Output the (X, Y) coordinate of the center of the cell containing the given text.  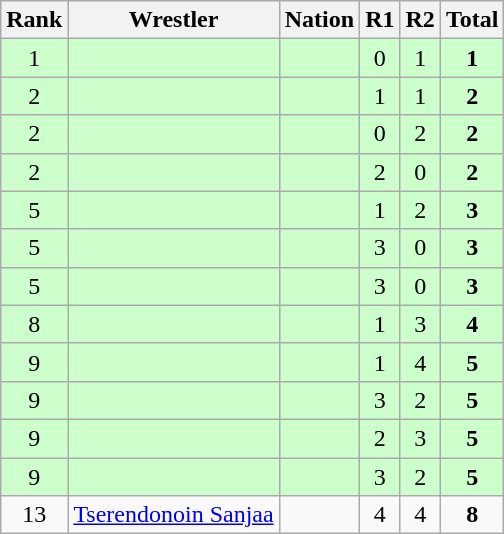
Rank (34, 20)
Tserendonoin Sanjaa (174, 515)
13 (34, 515)
Wrestler (174, 20)
Total (472, 20)
Nation (319, 20)
R1 (380, 20)
R2 (420, 20)
